Provide the (x, y) coordinate of the cell's center where the given text is located.  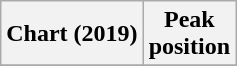
Chart (2019) (72, 34)
Peakposition (189, 34)
